Pinpoint the cell where the given text exists, returning its (x, y) midpoint coordinate. 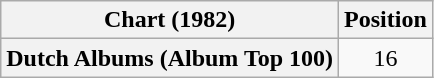
Chart (1982) (170, 20)
Dutch Albums (Album Top 100) (170, 58)
Position (386, 20)
16 (386, 58)
